Output the [X, Y] coordinate of the center of the cell containing the given text.  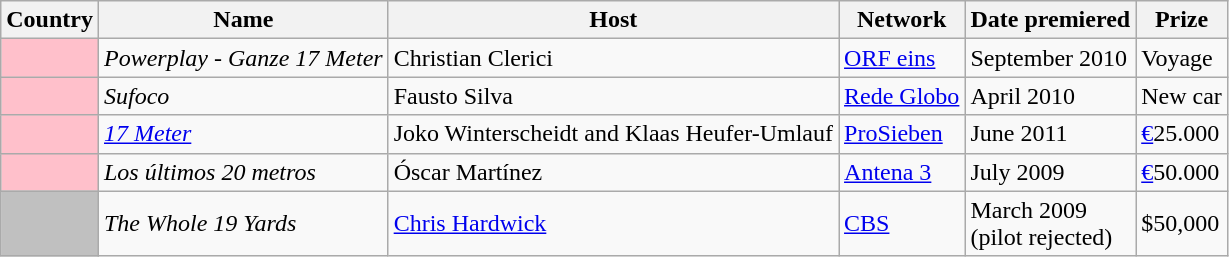
Chris Hardwick [613, 224]
Los últimos 20 metros [243, 172]
Network [902, 20]
Prize [1182, 20]
Voyage [1182, 58]
April 2010 [1050, 96]
Sufoco [243, 96]
Óscar Martínez [613, 172]
March 2009(pilot rejected) [1050, 224]
Christian Clerici [613, 58]
Name [243, 20]
Country [50, 20]
Powerplay - Ganze 17 Meter [243, 58]
Joko Winterscheidt and Klaas Heufer-Umlauf [613, 134]
The Whole 19 Yards [243, 224]
June 2011 [1050, 134]
CBS [902, 224]
New car [1182, 96]
September 2010 [1050, 58]
Antena 3 [902, 172]
ORF eins [902, 58]
July 2009 [1050, 172]
Date premiered [1050, 20]
Fausto Silva [613, 96]
€50.000 [1182, 172]
17 Meter [243, 134]
ProSieben [902, 134]
$50,000 [1182, 224]
€25.000 [1182, 134]
Host [613, 20]
Rede Globo [902, 96]
